Pinpoint the cell where the given text exists, returning its (X, Y) midpoint coordinate. 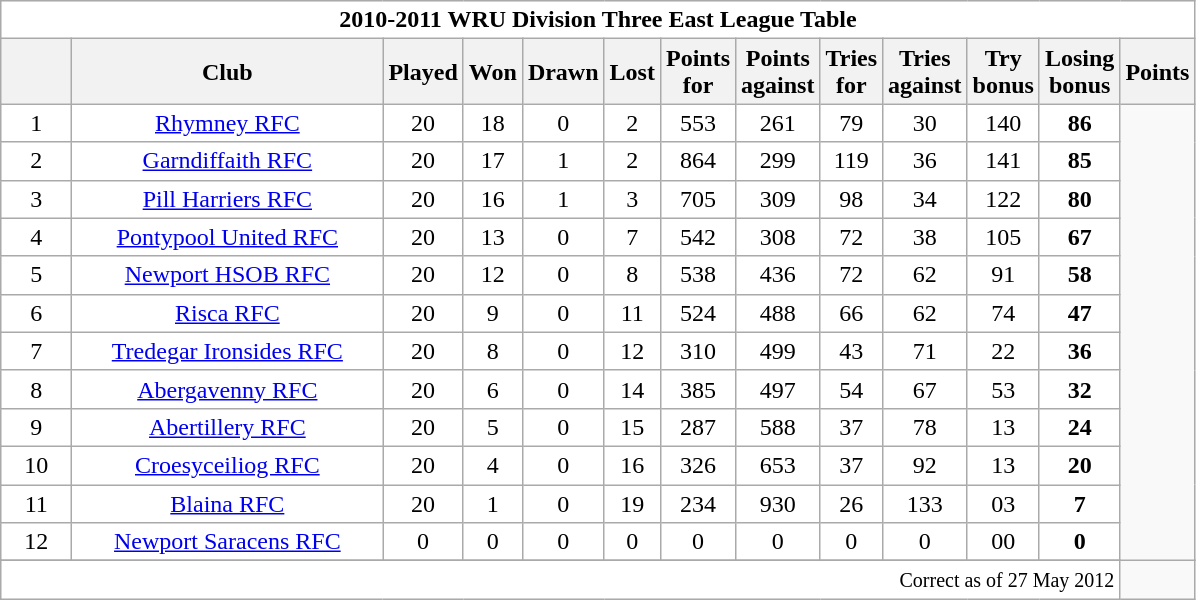
Pill Harriers RFC (228, 199)
864 (698, 161)
18 (492, 123)
105 (1003, 237)
Blaina RFC (228, 503)
24 (1079, 427)
Points for (698, 72)
Croesyceiliog RFC (228, 465)
308 (778, 237)
Points (1158, 72)
Newport HSOB RFC (228, 275)
10 (36, 465)
22 (1003, 351)
15 (632, 427)
705 (698, 199)
Try bonus (1003, 72)
32 (1079, 389)
Correct as of 27 May 2012 (560, 580)
Tries against (925, 72)
2010-2011 WRU Division Three East League Table (598, 20)
119 (852, 161)
38 (925, 237)
Points against (778, 72)
141 (1003, 161)
00 (1003, 542)
385 (698, 389)
553 (698, 123)
287 (698, 427)
86 (1079, 123)
Abertillery RFC (228, 427)
234 (698, 503)
53 (1003, 389)
Played (423, 72)
47 (1079, 313)
30 (925, 123)
92 (925, 465)
140 (1003, 123)
58 (1079, 275)
Tredegar Ironsides RFC (228, 351)
34 (925, 199)
310 (698, 351)
74 (1003, 313)
98 (852, 199)
488 (778, 313)
261 (778, 123)
309 (778, 199)
Tries for (852, 72)
Newport Saracens RFC (228, 542)
14 (632, 389)
85 (1079, 161)
80 (1079, 199)
Club (228, 72)
653 (778, 465)
122 (1003, 199)
91 (1003, 275)
524 (698, 313)
588 (778, 427)
326 (698, 465)
Pontypool United RFC (228, 237)
538 (698, 275)
Risca RFC (228, 313)
Won (492, 72)
17 (492, 161)
71 (925, 351)
299 (778, 161)
43 (852, 351)
Losing bonus (1079, 72)
Garndiffaith RFC (228, 161)
930 (778, 503)
Abergavenny RFC (228, 389)
Drawn (563, 72)
78 (925, 427)
542 (698, 237)
79 (852, 123)
499 (778, 351)
54 (852, 389)
497 (778, 389)
Lost (632, 72)
133 (925, 503)
436 (778, 275)
19 (632, 503)
Rhymney RFC (228, 123)
03 (1003, 503)
66 (852, 313)
26 (852, 503)
